Return the [x, y] coordinate for the center point of the cell that contains the specified text.  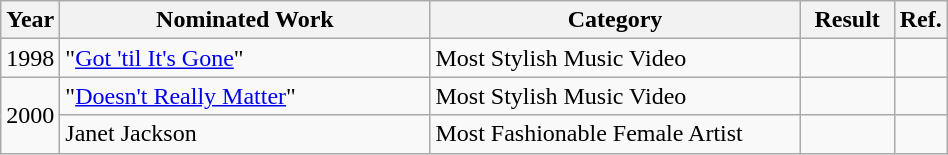
"Doesn't Really Matter" [245, 96]
2000 [30, 115]
Year [30, 20]
Most Fashionable Female Artist [615, 134]
"Got 'til It's Gone" [245, 58]
Result [847, 20]
Janet Jackson [245, 134]
1998 [30, 58]
Category [615, 20]
Ref. [920, 20]
Nominated Work [245, 20]
